Output the [x, y] coordinate of the center of the cell containing the given text.  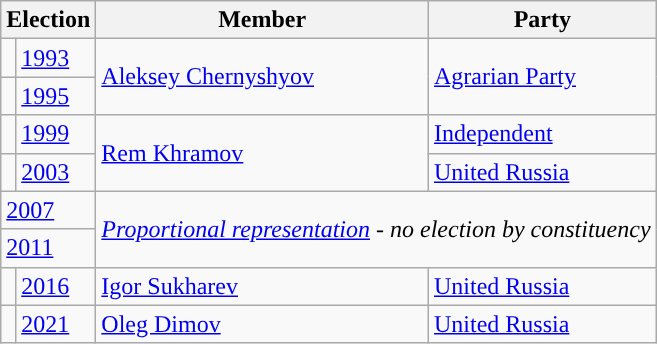
Independent [543, 134]
1999 [56, 134]
Rem Khramov [262, 153]
2007 [48, 210]
Member [262, 20]
2016 [56, 286]
Agrarian Party [543, 77]
2011 [48, 248]
Proportional representation - no election by constituency [376, 229]
Igor Sukharev [262, 286]
Aleksey Chernyshyov [262, 77]
2003 [56, 172]
1993 [56, 58]
Election [48, 20]
Oleg Dimov [262, 324]
2021 [56, 324]
Party [543, 20]
1995 [56, 96]
